Identify which cell holds the provided text, then report its [X, Y] central coordinate. 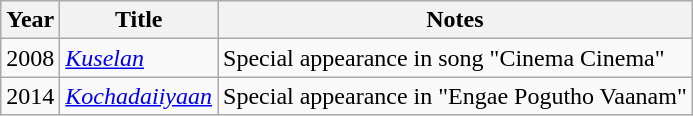
Title [139, 20]
2014 [30, 96]
Year [30, 20]
2008 [30, 58]
Notes [456, 20]
Kochadaiiyaan [139, 96]
Special appearance in song "Cinema Cinema" [456, 58]
Kuselan [139, 58]
Special appearance in "Engae Pogutho Vaanam" [456, 96]
